For the text-containing cell, return its midpoint in [X, Y] coordinate format. 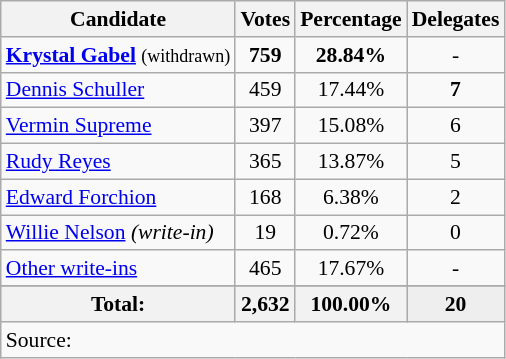
28.84% [351, 55]
15.08% [351, 126]
17.67% [351, 269]
6 [456, 126]
397 [265, 126]
168 [265, 197]
5 [456, 162]
Delegates [456, 19]
Candidate [118, 19]
20 [456, 304]
Source: [253, 340]
0.72% [351, 233]
19 [265, 233]
759 [265, 55]
100.00% [351, 304]
6.38% [351, 197]
Edward Forchion [118, 197]
Vermin Supreme [118, 126]
Dennis Schuller [118, 90]
Other write-ins [118, 269]
13.87% [351, 162]
2,632 [265, 304]
17.44% [351, 90]
365 [265, 162]
Willie Nelson (write-in) [118, 233]
465 [265, 269]
459 [265, 90]
7 [456, 90]
Rudy Reyes [118, 162]
2 [456, 197]
Krystal Gabel (withdrawn) [118, 55]
Percentage [351, 19]
Votes [265, 19]
Total: [118, 304]
0 [456, 233]
